Find where the given text appears and provide that cell's center as (x, y) coordinate. 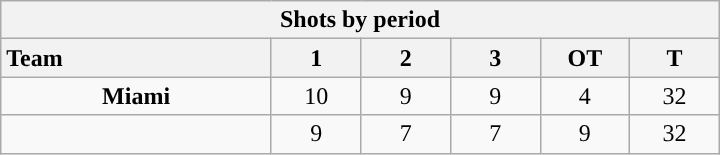
Miami (136, 96)
OT (585, 58)
3 (496, 58)
Team (136, 58)
1 (316, 58)
10 (316, 96)
T (675, 58)
4 (585, 96)
Shots by period (360, 20)
2 (406, 58)
